Locate the cell with the specified text and output its [x, y] center coordinate. 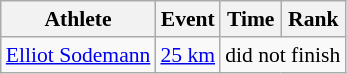
Elliot Sodemann [78, 55]
did not finish [282, 55]
Rank [313, 19]
Event [188, 19]
Athlete [78, 19]
25 km [188, 55]
Time [250, 19]
